Scan for the cell matching the given text and deliver its [x, y] coordinate at center. 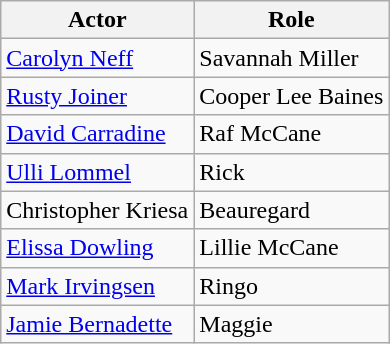
Jamie Bernadette [98, 324]
Savannah Miller [292, 58]
Cooper Lee Baines [292, 96]
Beauregard [292, 210]
Elissa Dowling [98, 248]
Role [292, 20]
Actor [98, 20]
Lillie McCane [292, 248]
Raf McCane [292, 134]
Ringo [292, 286]
Rusty Joiner [98, 96]
Ulli Lommel [98, 172]
Christopher Kriesa [98, 210]
Mark Irvingsen [98, 286]
Maggie [292, 324]
David Carradine [98, 134]
Carolyn Neff [98, 58]
Rick [292, 172]
